For the text-containing cell, return its midpoint in (x, y) coordinate format. 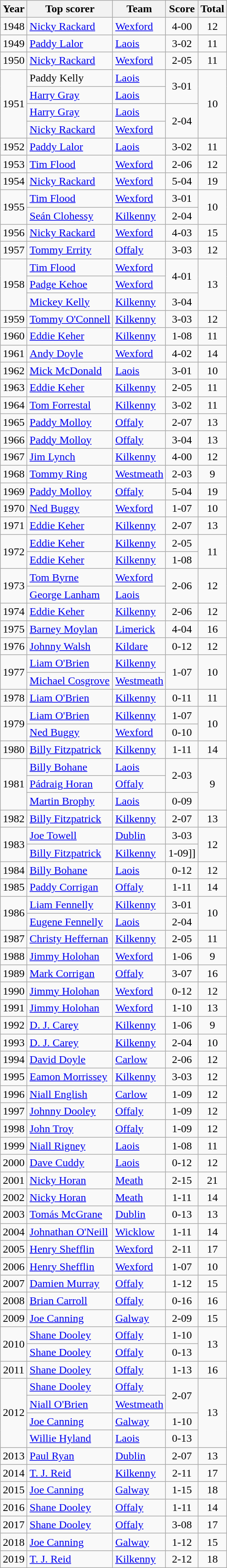
Mick McDonald (70, 371)
Padge Kehoe (70, 285)
1985 (14, 887)
1976 (14, 646)
Willie Hyland (70, 1439)
1969 (14, 491)
1965 (14, 422)
1962 (14, 371)
1-09]] (182, 853)
Top scorer (70, 9)
0-16 (182, 1301)
1961 (14, 353)
Paddy Kelly (70, 78)
2005 (14, 1249)
Total (213, 9)
George Lanham (70, 595)
Johnny Walsh (70, 646)
1975 (14, 629)
Liam Fennelly (70, 905)
Niall O'Brien (70, 1404)
1958 (14, 285)
1999 (14, 1146)
2006 (14, 1266)
1-15 (182, 1490)
1995 (14, 1077)
1953 (14, 164)
2012 (14, 1413)
1955 (14, 207)
Brian Carroll (70, 1301)
1971 (14, 526)
1-13 (182, 1370)
1964 (14, 405)
4-03 (182, 233)
1959 (14, 319)
0-09 (182, 801)
1966 (14, 439)
2013 (14, 1456)
Barney Moylan (70, 629)
2008 (14, 1301)
Wicklow (140, 1232)
1973 (14, 586)
David Doyle (70, 1060)
1956 (14, 233)
1949 (14, 43)
1979 (14, 724)
1951 (14, 104)
1970 (14, 509)
Tommy Ring (70, 474)
1990 (14, 991)
1983 (14, 844)
Dave Cuddy (70, 1163)
1992 (14, 1025)
Team (140, 9)
2-15 (182, 1180)
1998 (14, 1129)
Joe Towell (70, 836)
Martin Brophy (70, 801)
1986 (14, 913)
1984 (14, 870)
1972 (14, 552)
1991 (14, 1008)
3-08 (182, 1525)
1980 (14, 749)
2001 (14, 1180)
Damien Murray (70, 1283)
2000 (14, 1163)
1981 (14, 784)
Johnathan O'Neill (70, 1232)
2011 (14, 1370)
1982 (14, 819)
Tomás McGrane (70, 1215)
1948 (14, 26)
Michael Cosgrove (70, 681)
4-02 (182, 353)
Tommy O'Connell (70, 319)
21 (213, 1180)
1967 (14, 457)
1974 (14, 612)
2-12 (182, 1559)
2-09 (182, 1318)
Eamon Morrissey (70, 1077)
4-01 (182, 276)
1977 (14, 672)
2015 (14, 1490)
1987 (14, 939)
Paul Ryan (70, 1456)
2017 (14, 1525)
Mickey Kelly (70, 302)
Christy Heffernan (70, 939)
2018 (14, 1542)
1989 (14, 973)
2016 (14, 1507)
John Troy (70, 1129)
Jim Lynch (70, 457)
Tommy Errity (70, 250)
1996 (14, 1094)
Paddy Corrigan (70, 887)
Andy Doyle (70, 353)
1997 (14, 1111)
Pádraig Horan (70, 784)
1960 (14, 336)
2009 (14, 1318)
1994 (14, 1060)
1957 (14, 250)
Score (182, 9)
Niall Rigney (70, 1146)
0-11 (182, 698)
2003 (14, 1215)
1952 (14, 147)
Mark Corrigan (70, 973)
Eugene Fennelly (70, 922)
Tom Byrne (70, 577)
1950 (14, 61)
2004 (14, 1232)
2002 (14, 1197)
Johnny Dooley (70, 1111)
2010 (14, 1344)
1963 (14, 388)
2019 (14, 1559)
4-04 (182, 629)
Kildare (140, 646)
Tom Forrestal (70, 405)
1978 (14, 698)
Limerick (140, 629)
2014 (14, 1473)
Seán Clohessy (70, 216)
0-10 (182, 732)
1993 (14, 1042)
1954 (14, 181)
3-07 (182, 973)
1968 (14, 474)
Niall English (70, 1094)
Year (14, 9)
2007 (14, 1283)
1988 (14, 956)
